Detect which cell encompasses the target text, then output its (X, Y) center coordinate. 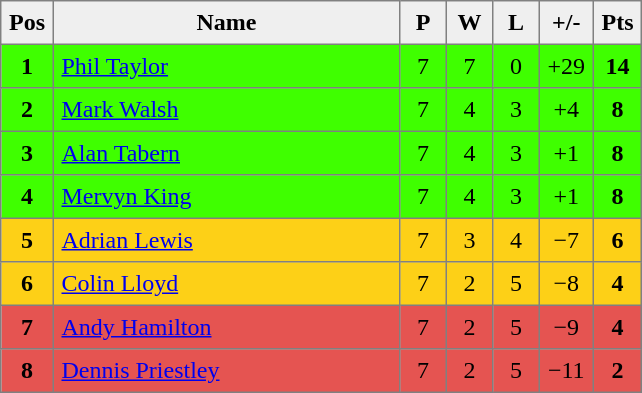
Colin Lloyd (226, 284)
Name (226, 23)
14 (617, 66)
+4 (566, 110)
−11 (566, 371)
+29 (566, 66)
L (516, 23)
Mark Walsh (226, 110)
W (469, 23)
Dennis Priestley (226, 371)
Adrian Lewis (226, 240)
0 (516, 66)
1 (27, 66)
Mervyn King (226, 197)
P (423, 23)
−9 (566, 327)
Alan Tabern (226, 153)
−8 (566, 284)
Phil Taylor (226, 66)
Andy Hamilton (226, 327)
+/- (566, 23)
Pos (27, 23)
Pts (617, 23)
−7 (566, 240)
